Pinpoint the cell where the given text exists, returning its [x, y] midpoint coordinate. 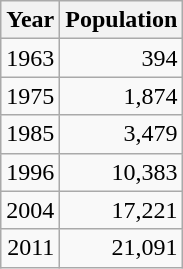
1996 [30, 172]
394 [122, 58]
1963 [30, 58]
3,479 [122, 134]
Year [30, 20]
17,221 [122, 210]
21,091 [122, 248]
Population [122, 20]
10,383 [122, 172]
1975 [30, 96]
2011 [30, 248]
1985 [30, 134]
1,874 [122, 96]
2004 [30, 210]
